Capture the cell that displays the provided text and extract its [x, y] central coordinate. 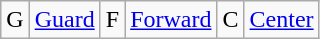
F [112, 20]
Forward [171, 20]
Center [282, 20]
C [230, 20]
Guard [64, 20]
G [15, 20]
